Return [X, Y] of the center of cell containing provided text 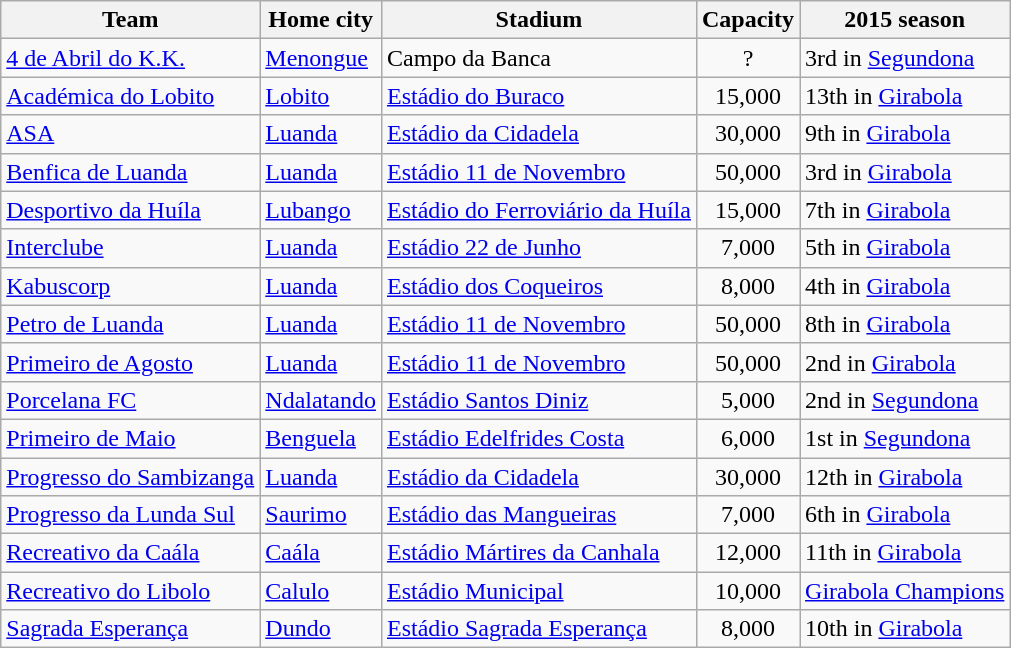
10th in Girabola [905, 629]
Estádio Mártires da Canhala [538, 553]
ASA [130, 134]
Primeiro de Agosto [130, 362]
6,000 [748, 438]
Primeiro de Maio [130, 438]
2nd in Segundona [905, 400]
Estádio Santos Diniz [538, 400]
Interclube [130, 248]
7th in Girabola [905, 210]
10,000 [748, 591]
13th in Girabola [905, 96]
Calulo [321, 591]
12th in Girabola [905, 477]
Estádio Municipal [538, 591]
Dundo [321, 629]
Ndalatando [321, 400]
Estádio do Buraco [538, 96]
12,000 [748, 553]
Progresso do Sambizanga [130, 477]
Caála [321, 553]
Girabola Champions [905, 591]
Lobito [321, 96]
3rd in Girabola [905, 172]
2015 season [905, 20]
Petro de Luanda [130, 324]
6th in Girabola [905, 515]
4 de Abril do K.K. [130, 58]
Porcelana FC [130, 400]
Saurimo [321, 515]
Kabuscorp [130, 286]
9th in Girabola [905, 134]
Home city [321, 20]
Team [130, 20]
Benfica de Luanda [130, 172]
Recreativo da Caála [130, 553]
Benguela [321, 438]
Estádio Sagrada Esperança [538, 629]
Estádio do Ferroviário da Huíla [538, 210]
11th in Girabola [905, 553]
8th in Girabola [905, 324]
Estádio 22 de Junho [538, 248]
Académica do Lobito [130, 96]
Campo da Banca [538, 58]
? [748, 58]
Lubango [321, 210]
Sagrada Esperança [130, 629]
Estádio dos Coqueiros [538, 286]
Recreativo do Libolo [130, 591]
1st in Segundona [905, 438]
Menongue [321, 58]
Desportivo da Huíla [130, 210]
Progresso da Lunda Sul [130, 515]
Estádio das Mangueiras [538, 515]
3rd in Segundona [905, 58]
Stadium [538, 20]
Capacity [748, 20]
5,000 [748, 400]
4th in Girabola [905, 286]
5th in Girabola [905, 248]
2nd in Girabola [905, 362]
Estádio Edelfrides Costa [538, 438]
